From the cell containing the given text, extract its center point as [X, Y] coordinate. 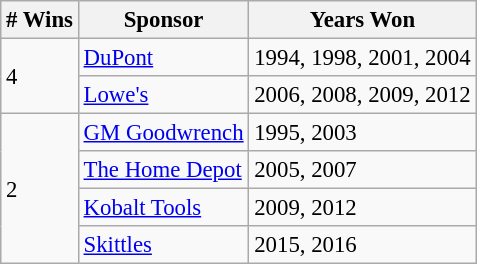
GM Goodwrench [164, 133]
# Wins [40, 20]
Skittles [164, 245]
1995, 2003 [362, 133]
2005, 2007 [362, 170]
2 [40, 189]
Lowe's [164, 95]
2006, 2008, 2009, 2012 [362, 95]
1994, 1998, 2001, 2004 [362, 58]
Sponsor [164, 20]
Years Won [362, 20]
4 [40, 76]
2015, 2016 [362, 245]
DuPont [164, 58]
The Home Depot [164, 170]
2009, 2012 [362, 208]
Kobalt Tools [164, 208]
